For the text-containing cell, return its midpoint in (X, Y) coordinate format. 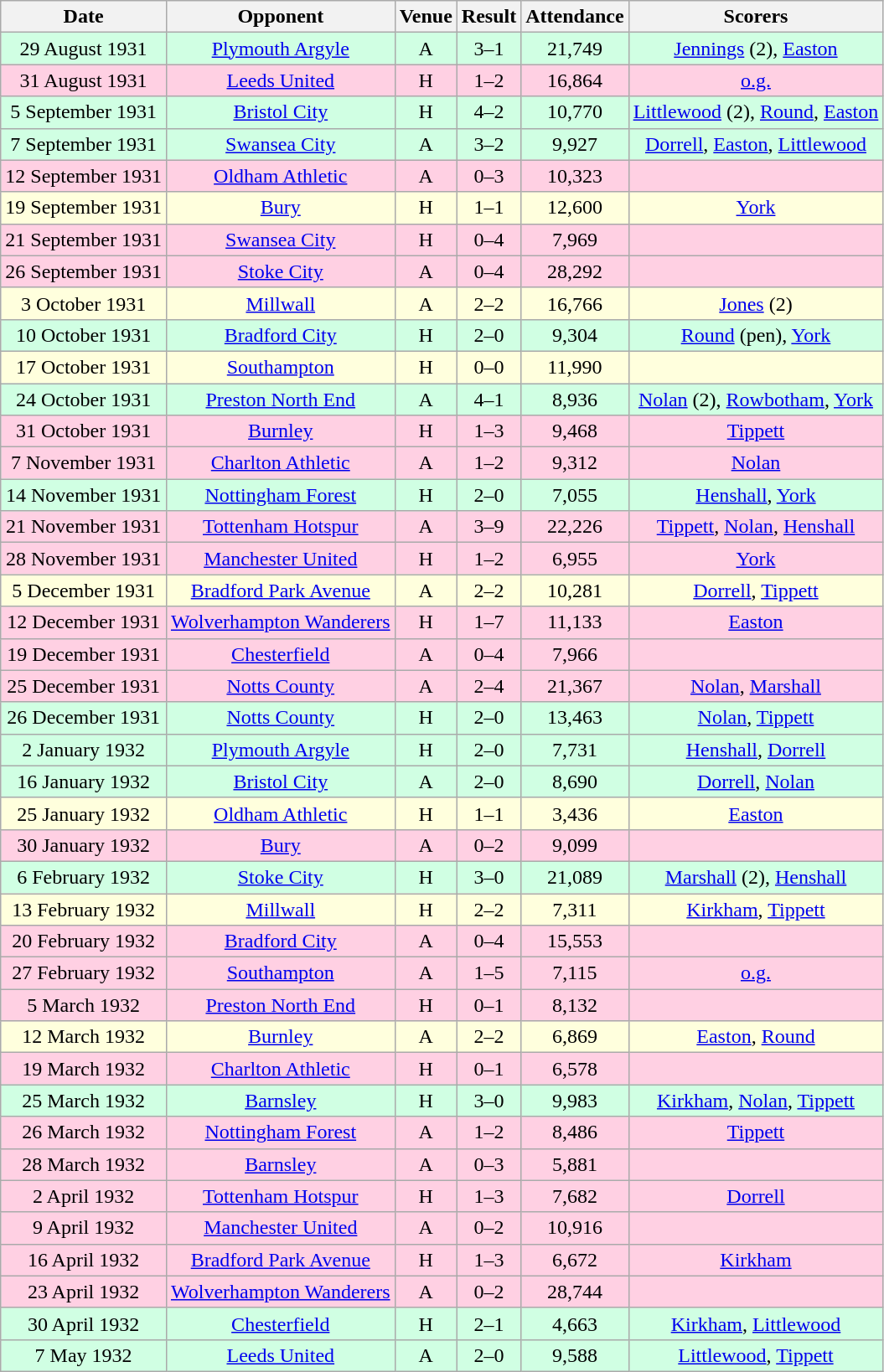
12 March 1932 (84, 1037)
2–4 (489, 686)
5,881 (575, 1164)
Kirkham, Nolan, Tippett (756, 1101)
Nolan, Tippett (756, 718)
Littlewood (2), Round, Easton (756, 112)
10,323 (575, 176)
Easton, Round (756, 1037)
9 April 1932 (84, 1228)
7,682 (575, 1196)
Tippett, Nolan, Henshall (756, 527)
6,672 (575, 1260)
28,744 (575, 1292)
3–9 (489, 527)
7,311 (575, 909)
Dorrell, Easton, Littlewood (756, 144)
21,367 (575, 686)
29 August 1931 (84, 49)
6,869 (575, 1037)
21,749 (575, 49)
Henshall, Dorrell (756, 750)
11,990 (575, 367)
Kirkham, Littlewood (756, 1323)
Dorrell, Tippett (756, 591)
6,955 (575, 559)
17 October 1931 (84, 367)
7,966 (575, 654)
4,663 (575, 1323)
7 May 1932 (84, 1355)
3–2 (489, 144)
Opponent (280, 17)
Jones (2) (756, 303)
Littlewood, Tippett (756, 1355)
5 September 1931 (84, 112)
1–5 (489, 973)
15,553 (575, 941)
Nolan (2), Rowbotham, York (756, 400)
12 September 1931 (84, 176)
24 October 1931 (84, 400)
28,292 (575, 271)
28 November 1931 (84, 559)
21 November 1931 (84, 527)
1–7 (489, 622)
8,132 (575, 1005)
Jennings (2), Easton (756, 49)
Venue (426, 17)
25 January 1932 (84, 813)
21,089 (575, 877)
Kirkham, Tippett (756, 909)
19 March 1932 (84, 1069)
30 April 1932 (84, 1323)
Date (84, 17)
6 February 1932 (84, 877)
10,770 (575, 112)
16,766 (575, 303)
3,436 (575, 813)
26 December 1931 (84, 718)
16 January 1932 (84, 781)
3 October 1931 (84, 303)
Attendance (575, 17)
14 November 1931 (84, 495)
10 October 1931 (84, 335)
8,690 (575, 781)
7,731 (575, 750)
7 November 1931 (84, 463)
9,983 (575, 1101)
8,936 (575, 400)
7,055 (575, 495)
27 February 1932 (84, 973)
30 January 1932 (84, 845)
9,927 (575, 144)
2–1 (489, 1323)
11,133 (575, 622)
0–0 (489, 367)
Nolan (756, 463)
6,578 (575, 1069)
Henshall, York (756, 495)
4–2 (489, 112)
3–1 (489, 49)
Marshall (2), Henshall (756, 877)
7 September 1931 (84, 144)
12,600 (575, 208)
Dorrell (756, 1196)
5 March 1932 (84, 1005)
12 December 1931 (84, 622)
Round (pen), York (756, 335)
10,916 (575, 1228)
16,864 (575, 80)
2 January 1932 (84, 750)
Dorrell, Nolan (756, 781)
5 December 1931 (84, 591)
23 April 1932 (84, 1292)
9,304 (575, 335)
26 March 1932 (84, 1132)
Nolan, Marshall (756, 686)
Result (489, 17)
13 February 1932 (84, 909)
8,486 (575, 1132)
4–1 (489, 400)
13,463 (575, 718)
31 August 1931 (84, 80)
9,099 (575, 845)
7,969 (575, 240)
26 September 1931 (84, 271)
7,115 (575, 973)
Kirkham (756, 1260)
Scorers (756, 17)
21 September 1931 (84, 240)
25 March 1932 (84, 1101)
19 September 1931 (84, 208)
10,281 (575, 591)
9,312 (575, 463)
2 April 1932 (84, 1196)
19 December 1931 (84, 654)
9,468 (575, 431)
28 March 1932 (84, 1164)
25 December 1931 (84, 686)
16 April 1932 (84, 1260)
31 October 1931 (84, 431)
22,226 (575, 527)
9,588 (575, 1355)
20 February 1932 (84, 941)
